Return (X, Y) of the center of cell containing provided text 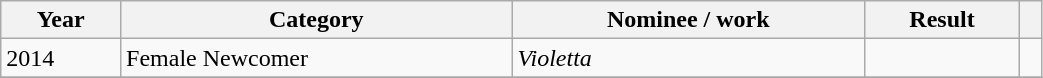
Nominee / work (688, 20)
Female Newcomer (317, 58)
Category (317, 20)
Result (942, 20)
Violetta (688, 58)
2014 (61, 58)
Year (61, 20)
